Capture the cell that displays the provided text and extract its [x, y] central coordinate. 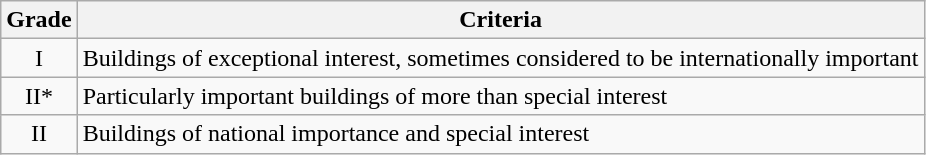
Particularly important buildings of more than special interest [500, 96]
Grade [39, 20]
Buildings of national importance and special interest [500, 134]
Buildings of exceptional interest, sometimes considered to be internationally important [500, 58]
I [39, 58]
II [39, 134]
II* [39, 96]
Criteria [500, 20]
